Scan for the cell matching the given text and deliver its (x, y) coordinate at center. 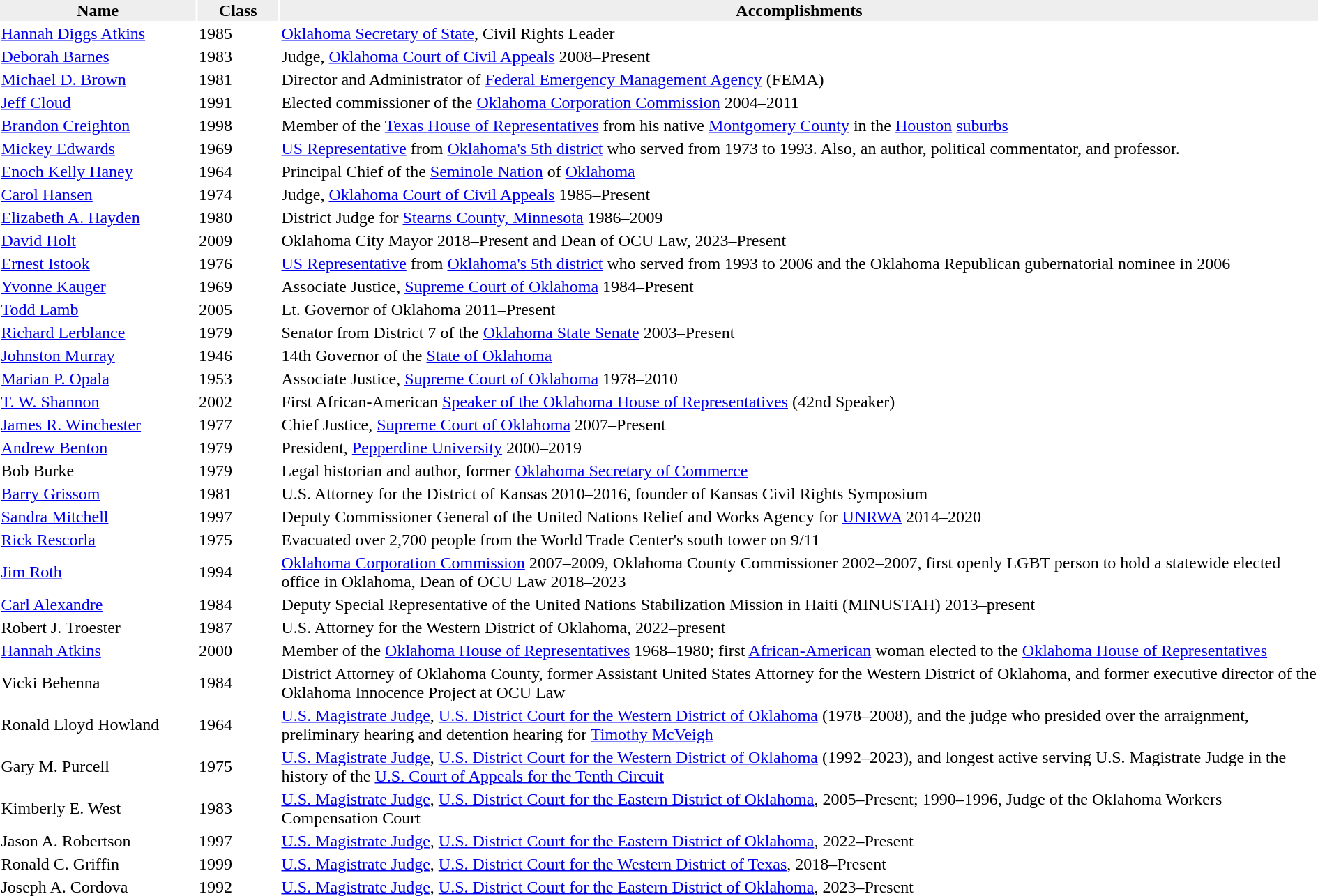
US Representative from Oklahoma's 5th district who served from 1993 to 2006 and the Oklahoma Republican gubernatorial nominee in 2006 (799, 264)
U.S. Magistrate Judge, U.S. District Court for the Western District of Texas, 2018–Present (799, 864)
T. W. Shannon (98, 402)
U.S. Attorney for the Western District of Oklahoma, 2022–present (799, 628)
Ronald C. Griffin (98, 864)
Judge, Oklahoma Court of Civil Appeals 2008–Present (799, 56)
1998 (238, 126)
Ronald Lloyd Howland (98, 725)
1985 (238, 33)
Enoch Kelly Haney (98, 172)
Brandon Creighton (98, 126)
US Representative from Oklahoma's 5th district who served from 1973 to 1993. Also, an author, political commentator, and professor. (799, 149)
1974 (238, 195)
Principal Chief of the Seminole Nation of Oklahoma (799, 172)
Deputy Special Representative of the United Nations Stabilization Mission in Haiti (MINUSTAH) 2013–present (799, 605)
1991 (238, 102)
Name (98, 10)
1946 (238, 356)
Deputy Commissioner General of the United Nations Relief and Works Agency for UNRWA 2014–2020 (799, 517)
Mickey Edwards (98, 149)
1999 (238, 864)
2009 (238, 241)
Associate Justice, Supreme Court of Oklahoma 1984–Present (799, 287)
Yvonne Kauger (98, 287)
Accomplishments (799, 10)
Legal historian and author, former Oklahoma Secretary of Commerce (799, 471)
U.S. Attorney for the District of Kansas 2010–2016, founder of Kansas Civil Rights Symposium (799, 494)
Judge, Oklahoma Court of Civil Appeals 1985–Present (799, 195)
Barry Grissom (98, 494)
2002 (238, 402)
Elected commissioner of the Oklahoma Corporation Commission 2004–2011 (799, 102)
Member of the Oklahoma House of Representatives 1968–1980; first African-American woman elected to the Oklahoma House of Representatives (799, 651)
David Holt (98, 241)
Gary M. Purcell (98, 767)
James R. Winchester (98, 425)
Kimberly E. West (98, 809)
Class (238, 10)
1987 (238, 628)
Ernest Istook (98, 264)
Senator from District 7 of the Oklahoma State Senate 2003–Present (799, 333)
1977 (238, 425)
Johnston Murray (98, 356)
District Judge for Stearns County, Minnesota 1986–2009 (799, 218)
U.S. Magistrate Judge, U.S. District Court for the Eastern District of Oklahoma, 2022–Present (799, 841)
Carl Alexandre (98, 605)
Lt. Governor of Oklahoma 2011–Present (799, 310)
Hannah Diggs Atkins (98, 33)
Marian P. Opala (98, 379)
Bob Burke (98, 471)
1994 (238, 572)
Elizabeth A. Hayden (98, 218)
Sandra Mitchell (98, 517)
2000 (238, 651)
Jeff Cloud (98, 102)
Oklahoma Secretary of State, Civil Rights Leader (799, 33)
Jason A. Robertson (98, 841)
First African-American Speaker of the Oklahoma House of Representatives (42nd Speaker) (799, 402)
14th Governor of the State of Oklahoma (799, 356)
Oklahoma City Mayor 2018–Present and Dean of OCU Law, 2023–Present (799, 241)
Jim Roth (98, 572)
1953 (238, 379)
1980 (238, 218)
President, Pepperdine University 2000–2019 (799, 448)
Michael D. Brown (98, 79)
Andrew Benton (98, 448)
Robert J. Troester (98, 628)
Rick Rescorla (98, 540)
Evacuated over 2,700 people from the World Trade Center's south tower on 9/11 (799, 540)
Carol Hansen (98, 195)
1976 (238, 264)
Director and Administrator of Federal Emergency Management Agency (FEMA) (799, 79)
Chief Justice, Supreme Court of Oklahoma 2007–Present (799, 425)
Richard Lerblance (98, 333)
Vicki Behenna (98, 683)
Deborah Barnes (98, 56)
Member of the Texas House of Representatives from his native Montgomery County in the Houston suburbs (799, 126)
Hannah Atkins (98, 651)
Associate Justice, Supreme Court of Oklahoma 1978–2010 (799, 379)
2005 (238, 310)
Todd Lamb (98, 310)
